Provide the (x, y) coordinate of the cell's center where the given text is located.  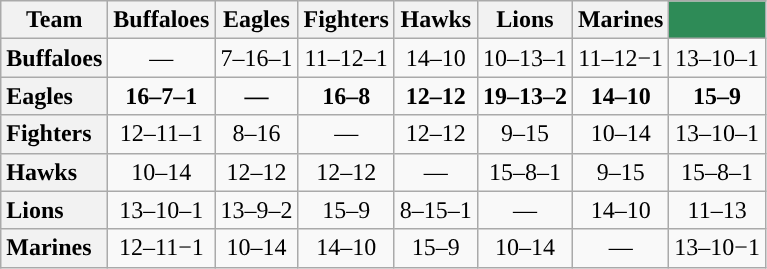
Team (54, 20)
11–12−1 (620, 58)
13–10−1 (718, 248)
16–7–1 (162, 96)
10–13–1 (524, 58)
8–16 (256, 134)
13–9–2 (256, 210)
8–15–1 (436, 210)
19–13–2 (524, 96)
12–11−1 (162, 248)
12–11–1 (162, 134)
7–16–1 (256, 58)
16–8 (346, 96)
11–12–1 (346, 58)
11–13 (718, 210)
